Locate the cell with the specified text and output its (x, y) center coordinate. 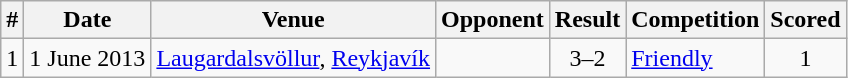
Scored (806, 20)
Friendly (696, 58)
Laugardalsvöllur, Reykjavík (294, 58)
1 June 2013 (88, 58)
Competition (696, 20)
# (12, 20)
Result (587, 20)
Venue (294, 20)
3–2 (587, 58)
Opponent (493, 20)
Date (88, 20)
